Capture the cell that displays the provided text and extract its (X, Y) central coordinate. 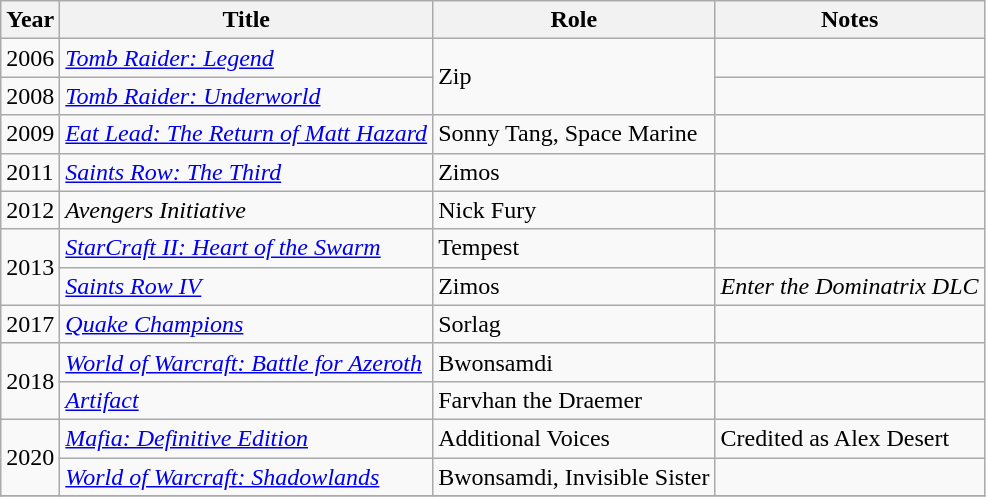
2008 (30, 96)
Enter the Dominatrix DLC (850, 286)
2011 (30, 172)
Sorlag (574, 324)
Saints Row IV (246, 286)
2017 (30, 324)
Avengers Initiative (246, 210)
Notes (850, 20)
Title (246, 20)
World of Warcraft: Battle for Azeroth (246, 362)
Saints Row: The Third (246, 172)
Tomb Raider: Underworld (246, 96)
Additional Voices (574, 438)
2013 (30, 267)
Quake Champions (246, 324)
Year (30, 20)
Bwonsamdi, Invisible Sister (574, 477)
2020 (30, 457)
2006 (30, 58)
Mafia: Definitive Edition (246, 438)
2012 (30, 210)
World of Warcraft: Shadowlands (246, 477)
2009 (30, 134)
Zip (574, 77)
Credited as Alex Desert (850, 438)
Tomb Raider: Legend (246, 58)
Eat Lead: The Return of Matt Hazard (246, 134)
Sonny Tang, Space Marine (574, 134)
Nick Fury (574, 210)
2018 (30, 381)
Farvhan the Draemer (574, 400)
StarCraft II: Heart of the Swarm (246, 248)
Tempest (574, 248)
Bwonsamdi (574, 362)
Artifact (246, 400)
Role (574, 20)
